Locate the cell with the specified text and output its (X, Y) center coordinate. 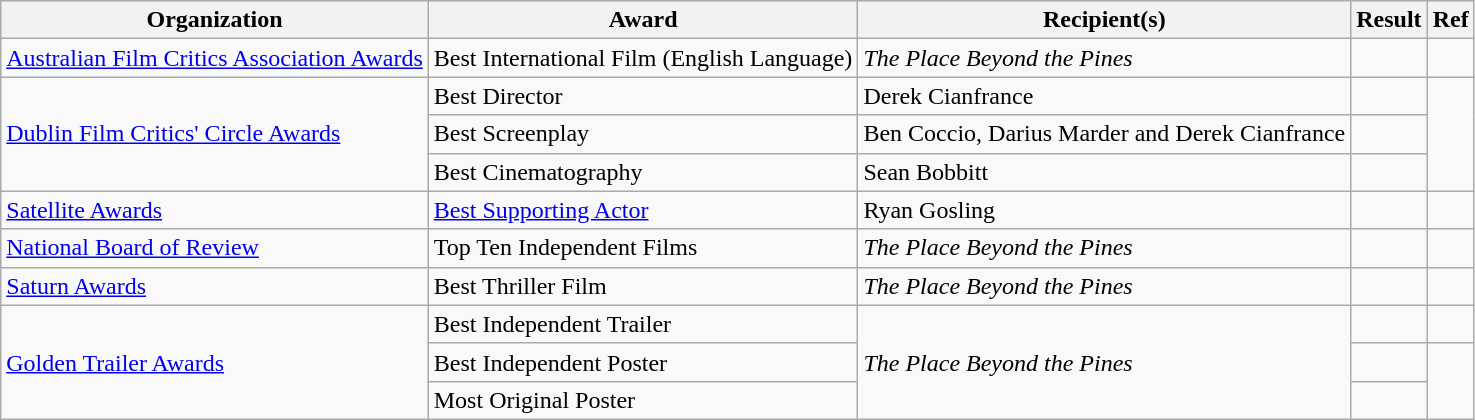
Satellite Awards (215, 210)
Sean Bobbitt (1104, 172)
Golden Trailer Awards (215, 362)
Ryan Gosling (1104, 210)
Top Ten Independent Films (643, 248)
National Board of Review (215, 248)
Best Cinematography (643, 172)
Best Independent Trailer (643, 324)
Best Independent Poster (643, 362)
Dublin Film Critics' Circle Awards (215, 134)
Award (643, 20)
Australian Film Critics Association Awards (215, 58)
Derek Cianfrance (1104, 96)
Best Director (643, 96)
Ref (1450, 20)
Saturn Awards (215, 286)
Ben Coccio, Darius Marder and Derek Cianfrance (1104, 134)
Best Supporting Actor (643, 210)
Best Thriller Film (643, 286)
Organization (215, 20)
Best Screenplay (643, 134)
Most Original Poster (643, 400)
Result (1389, 20)
Recipient(s) (1104, 20)
Best International Film (English Language) (643, 58)
